For the text-containing cell, return its midpoint in (X, Y) coordinate format. 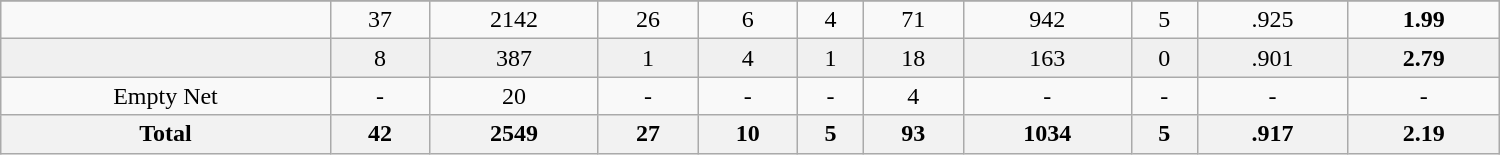
10 (748, 134)
1.99 (1424, 20)
20 (514, 96)
2142 (514, 20)
2549 (514, 134)
0 (1164, 58)
.901 (1272, 58)
26 (648, 20)
71 (913, 20)
8 (380, 58)
1034 (1047, 134)
37 (380, 20)
2.79 (1424, 58)
.925 (1272, 20)
Empty Net (166, 96)
42 (380, 134)
6 (748, 20)
2.19 (1424, 134)
18 (913, 58)
163 (1047, 58)
942 (1047, 20)
.917 (1272, 134)
93 (913, 134)
387 (514, 58)
27 (648, 134)
Total (166, 134)
